Scan for the cell matching the given text and deliver its (X, Y) coordinate at center. 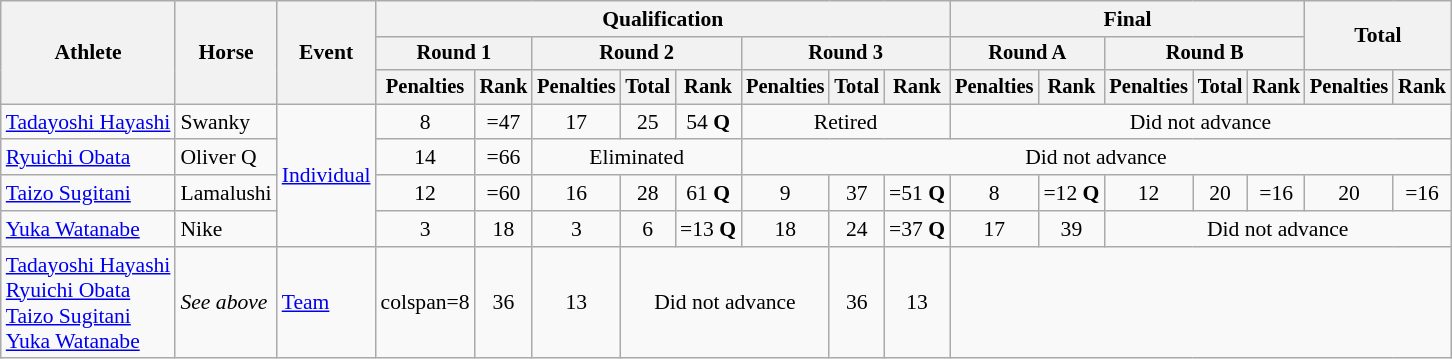
=60 (504, 193)
24 (856, 229)
Round A (1027, 54)
Retired (846, 122)
Qualification (664, 19)
Round B (1204, 54)
Yuka Watanabe (88, 229)
Ryuichi Obata (88, 158)
54 Q (708, 122)
6 (648, 229)
=37 Q (917, 229)
Eliminated (636, 158)
=13 Q (708, 229)
Event (326, 52)
14 (426, 158)
Oliver Q (226, 158)
Tadayoshi Hayashi (88, 122)
Round 2 (636, 54)
Team (326, 303)
61 Q (708, 193)
See above (226, 303)
39 (1071, 229)
Lamalushi (226, 193)
=12 Q (1071, 193)
Individual (326, 175)
Final (1128, 19)
Swanky (226, 122)
16 (576, 193)
28 (648, 193)
=66 (504, 158)
Athlete (88, 52)
=47 (504, 122)
37 (856, 193)
Taizo Sugitani (88, 193)
9 (785, 193)
Tadayoshi HayashiRyuichi ObataTaizo SugitaniYuka Watanabe (88, 303)
=51 Q (917, 193)
Nike (226, 229)
colspan=8 (426, 303)
Horse (226, 52)
Round 3 (846, 54)
25 (648, 122)
Round 1 (454, 54)
